Provide the [x, y] coordinate of the cell's center where the given text is located.  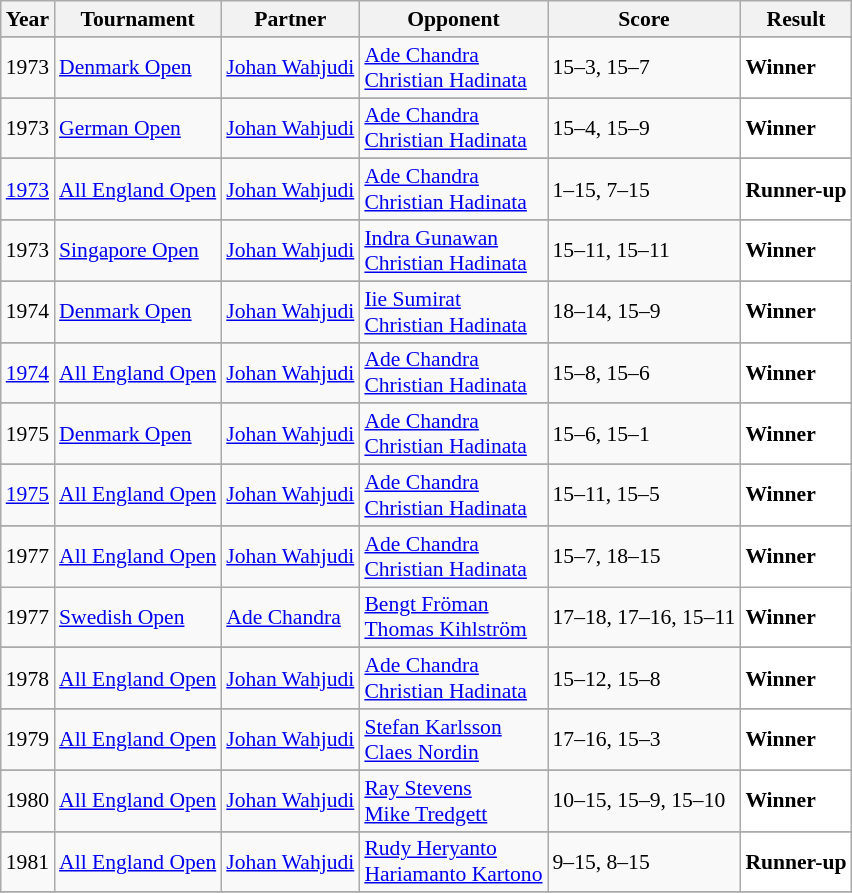
Year [28, 19]
1978 [28, 678]
Result [796, 19]
15–12, 15–8 [644, 678]
Stefan Karlsson Claes Nordin [453, 740]
15–6, 15–1 [644, 434]
German Open [138, 128]
Rudy Heryanto Hariamanto Kartono [453, 862]
15–8, 15–6 [644, 372]
10–15, 15–9, 15–10 [644, 800]
Opponent [453, 19]
18–14, 15–9 [644, 312]
1980 [28, 800]
Partner [290, 19]
Iie Sumirat Christian Hadinata [453, 312]
15–11, 15–11 [644, 250]
15–3, 15–7 [644, 68]
Tournament [138, 19]
Ray Stevens Mike Tredgett [453, 800]
15–11, 15–5 [644, 496]
Swedish Open [138, 618]
9–15, 8–15 [644, 862]
1979 [28, 740]
Indra Gunawan Christian Hadinata [453, 250]
15–7, 18–15 [644, 556]
Bengt Fröman Thomas Kihlström [453, 618]
17–18, 17–16, 15–11 [644, 618]
15–4, 15–9 [644, 128]
Ade Chandra [290, 618]
Score [644, 19]
Singapore Open [138, 250]
1981 [28, 862]
1–15, 7–15 [644, 190]
17–16, 15–3 [644, 740]
